Output the (x, y) coordinate of the center of the cell containing the given text.  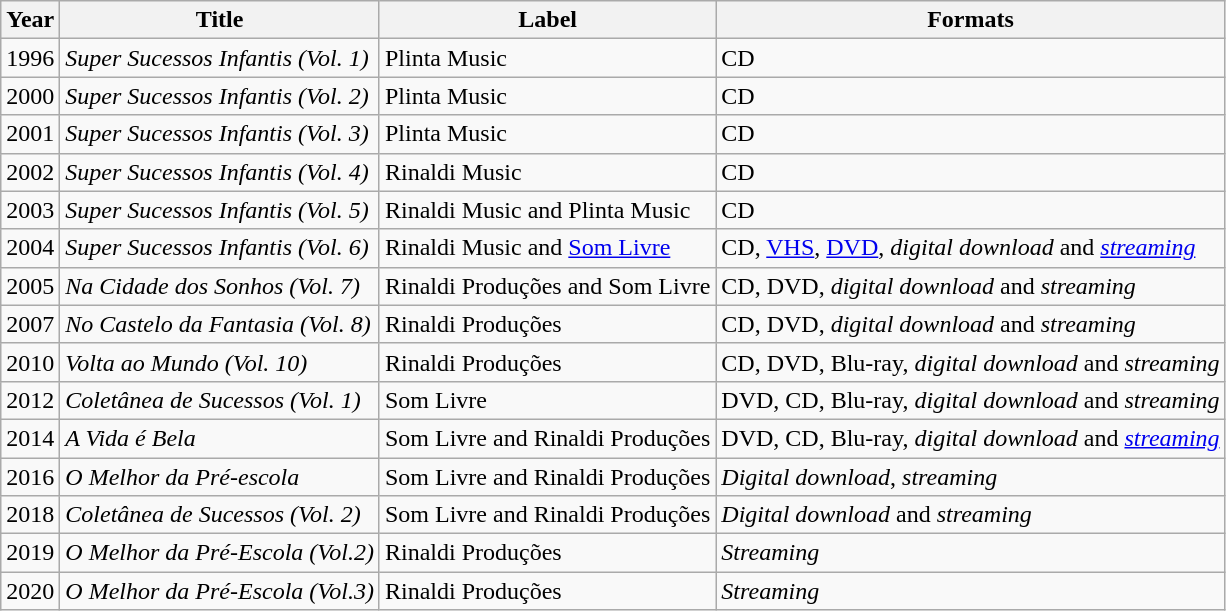
Label (547, 20)
2018 (30, 515)
No Castelo da Fantasia (Vol. 8) (220, 324)
Som Livre (547, 400)
2012 (30, 400)
Coletânea de Sucessos (Vol. 1) (220, 400)
CD, VHS, DVD, digital download and streaming (970, 248)
2014 (30, 438)
Super Sucessos Infantis (Vol. 5) (220, 210)
Digital download, streaming (970, 477)
2007 (30, 324)
2019 (30, 553)
Rinaldi Music and Som Livre (547, 248)
Rinaldi Music and Plinta Music (547, 210)
Formats (970, 20)
Rinaldi Music (547, 172)
Super Sucessos Infantis (Vol. 4) (220, 172)
1996 (30, 58)
2020 (30, 591)
2002 (30, 172)
Year (30, 20)
Na Cidade dos Sonhos (Vol. 7) (220, 286)
O Melhor da Pré-escola (220, 477)
Coletânea de Sucessos (Vol. 2) (220, 515)
O Melhor da Pré-Escola (Vol.3) (220, 591)
A Vida é Bela (220, 438)
2001 (30, 134)
Volta ao Mundo (Vol. 10) (220, 362)
Super Sucessos Infantis (Vol. 3) (220, 134)
CD, DVD, Blu-ray, digital download and streaming (970, 362)
Super Sucessos Infantis (Vol. 2) (220, 96)
2003 (30, 210)
Super Sucessos Infantis (Vol. 1) (220, 58)
2016 (30, 477)
2000 (30, 96)
O Melhor da Pré-Escola (Vol.2) (220, 553)
2004 (30, 248)
2010 (30, 362)
Digital download and streaming (970, 515)
2005 (30, 286)
Title (220, 20)
Rinaldi Produções and Som Livre (547, 286)
Super Sucessos Infantis (Vol. 6) (220, 248)
